For the text-containing cell, return its midpoint in [x, y] coordinate format. 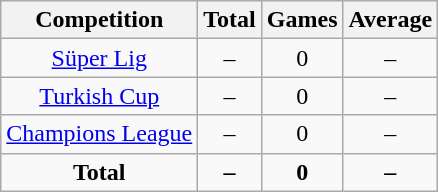
Average [390, 20]
Competition [100, 20]
Games [302, 20]
Turkish Cup [100, 96]
Süper Lig [100, 58]
Champions League [100, 134]
